Scan for the cell matching the given text and deliver its [X, Y] coordinate at center. 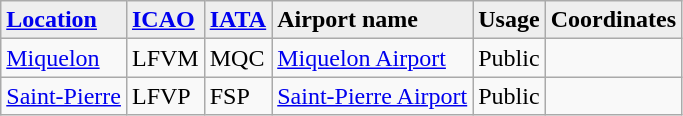
Miquelon [64, 58]
LFVM [165, 58]
MQC [238, 58]
Saint-Pierre Airport [372, 96]
ICAO [165, 20]
Usage [509, 20]
Miquelon Airport [372, 58]
Saint-Pierre [64, 96]
Location [64, 20]
Coordinates [613, 20]
LFVP [165, 96]
Airport name [372, 20]
FSP [238, 96]
IATA [238, 20]
